Provide the (x, y) coordinate of the cell's center where the given text is located.  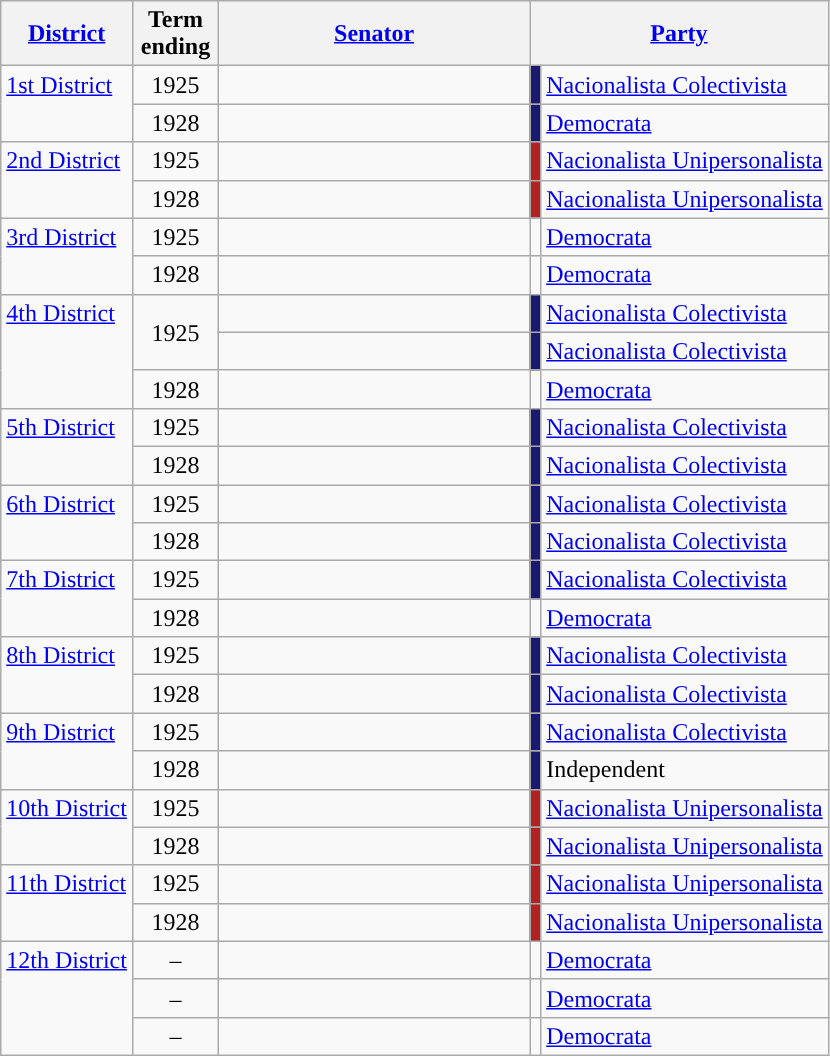
Senator (374, 34)
1st District (67, 104)
8th District (67, 675)
7th District (67, 599)
5th District (67, 446)
Independent (685, 770)
6th District (67, 522)
District (67, 34)
4th District (67, 351)
3rd District (67, 256)
10th District (67, 827)
11th District (67, 903)
12th District (67, 998)
Term ending (175, 34)
Party (680, 34)
9th District (67, 751)
2nd District (67, 180)
